Find where the given text appears and provide that cell's center as (x, y) coordinate. 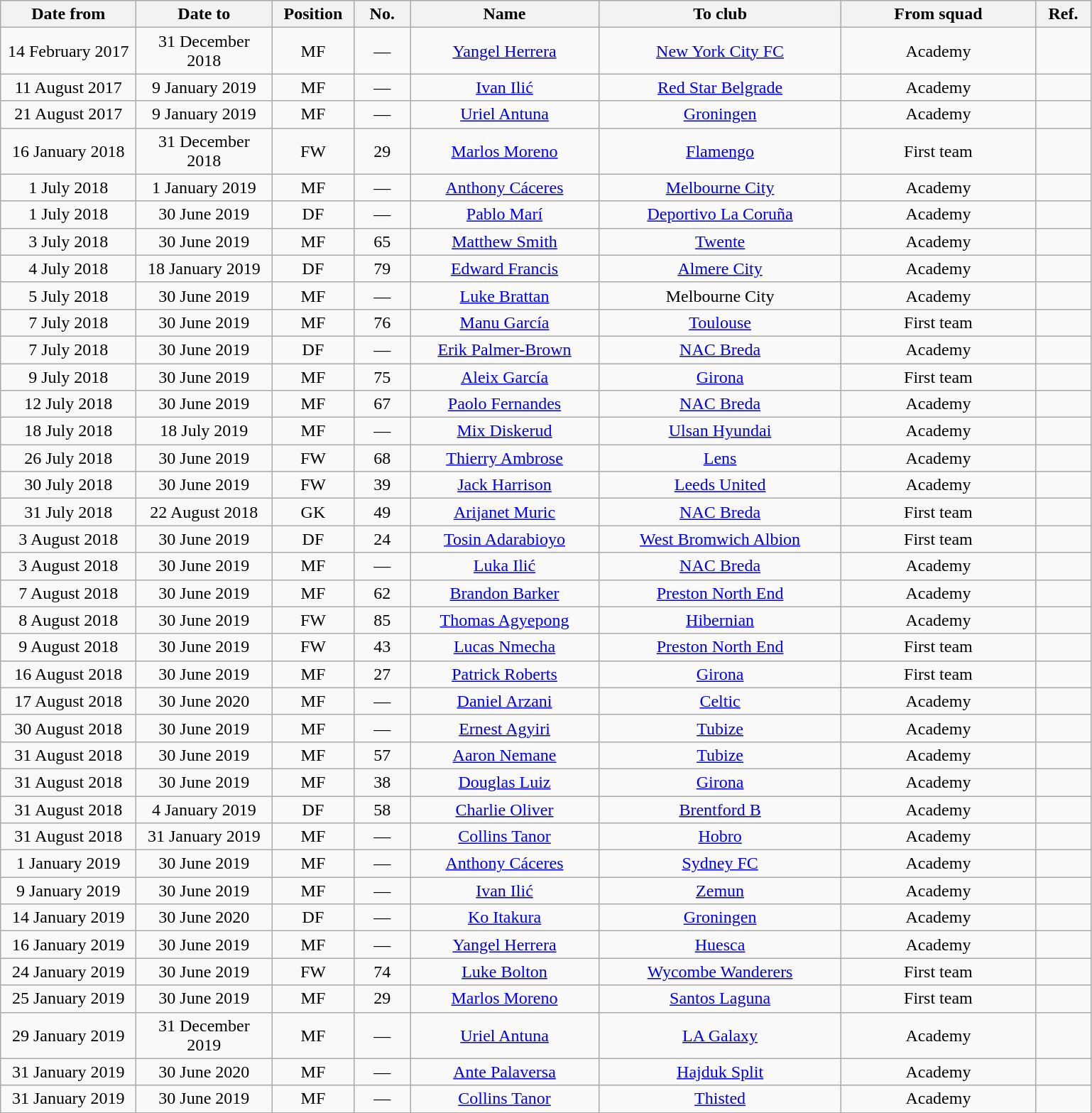
26 July 2018 (68, 458)
Charlie Oliver (505, 809)
Aaron Nemane (505, 755)
Zemun (720, 891)
43 (382, 647)
Jack Harrison (505, 485)
18 July 2018 (68, 431)
14 February 2017 (68, 51)
Hibernian (720, 620)
From squad (939, 14)
31 December 2019 (204, 1036)
No. (382, 14)
LA Galaxy (720, 1036)
Red Star Belgrade (720, 87)
79 (382, 268)
9 August 2018 (68, 647)
30 August 2018 (68, 728)
74 (382, 972)
Santos Laguna (720, 999)
22 August 2018 (204, 512)
Ernest Agyiri (505, 728)
Edward Francis (505, 268)
Deportivo La Coruña (720, 215)
16 January 2018 (68, 151)
Ref. (1064, 14)
GK (313, 512)
17 August 2018 (68, 701)
24 January 2019 (68, 972)
49 (382, 512)
Lucas Nmecha (505, 647)
31 July 2018 (68, 512)
Erik Palmer-Brown (505, 349)
9 July 2018 (68, 377)
68 (382, 458)
3 July 2018 (68, 241)
67 (382, 404)
Date to (204, 14)
New York City FC (720, 51)
Manu García (505, 322)
Lens (720, 458)
76 (382, 322)
30 July 2018 (68, 485)
Pablo Marí (505, 215)
21 August 2017 (68, 114)
Almere City (720, 268)
62 (382, 593)
Sydney FC (720, 864)
57 (382, 755)
85 (382, 620)
Aleix García (505, 377)
38 (382, 782)
18 July 2019 (204, 431)
West Bromwich Albion (720, 539)
29 January 2019 (68, 1036)
Thomas Agyepong (505, 620)
Flamengo (720, 151)
39 (382, 485)
16 August 2018 (68, 674)
27 (382, 674)
7 August 2018 (68, 593)
Tosin Adarabioyo (505, 539)
Luka Ilić (505, 566)
Toulouse (720, 322)
Huesca (720, 945)
Twente (720, 241)
To club (720, 14)
Hajduk Split (720, 1072)
Patrick Roberts (505, 674)
Thisted (720, 1099)
Douglas Luiz (505, 782)
Ulsan Hyundai (720, 431)
25 January 2019 (68, 999)
12 July 2018 (68, 404)
Matthew Smith (505, 241)
11 August 2017 (68, 87)
75 (382, 377)
4 July 2018 (68, 268)
5 July 2018 (68, 295)
Brandon Barker (505, 593)
Leeds United (720, 485)
16 January 2019 (68, 945)
Ante Palaversa (505, 1072)
Name (505, 14)
Arijanet Muric (505, 512)
4 January 2019 (204, 809)
Daniel Arzani (505, 701)
Position (313, 14)
Luke Brattan (505, 295)
Brentford B (720, 809)
14 January 2019 (68, 918)
Thierry Ambrose (505, 458)
24 (382, 539)
Paolo Fernandes (505, 404)
Mix Diskerud (505, 431)
58 (382, 809)
Luke Bolton (505, 972)
Ko Itakura (505, 918)
Date from (68, 14)
Wycombe Wanderers (720, 972)
8 August 2018 (68, 620)
65 (382, 241)
Hobro (720, 837)
18 January 2019 (204, 268)
Celtic (720, 701)
